Output the (X, Y) coordinate of the center of the cell containing the given text.  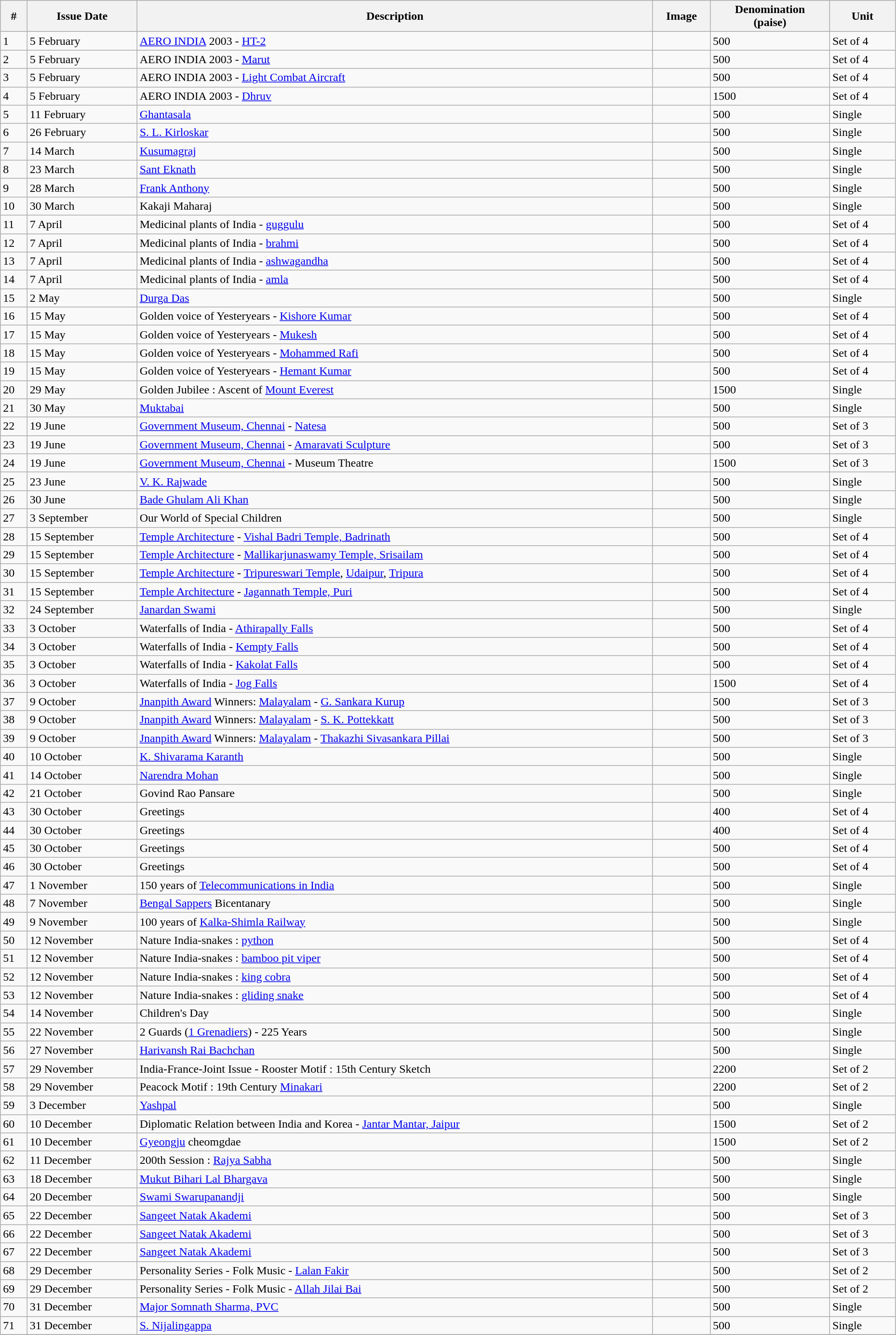
Waterfalls of India - Athirapally Falls (395, 628)
Medicinal plants of India - ashwagandha (395, 261)
66 (14, 1234)
S. L. Kirloskar (395, 133)
27 (14, 518)
30 (14, 573)
26 (14, 499)
Mukut Bihari Lal Bhargava (395, 1179)
29 (14, 555)
Govind Rao Pansare (395, 793)
40 (14, 756)
16 (14, 316)
52 (14, 977)
Frank Anthony (395, 188)
Image (682, 16)
AERO INDIA 2003 - HT-2 (395, 41)
Denomination(paise) (770, 16)
46 (14, 867)
5 (14, 114)
Bengal Sappers Bicentanary (395, 903)
3 (14, 78)
Gyeongju cheomgdae (395, 1142)
22 November (82, 1032)
18 December (82, 1179)
Issue Date (82, 16)
45 (14, 849)
30 May (82, 408)
11 December (82, 1160)
Golden voice of Yesteryears - Mukesh (395, 335)
67 (14, 1252)
3 December (82, 1105)
Waterfalls of India - Kakolat Falls (395, 665)
Government Museum, Chennai - Museum Theatre (395, 463)
47 (14, 885)
Peacock Motif : 19th Century Minakari (395, 1087)
Nature India-snakes : bamboo pit viper (395, 958)
30 March (82, 206)
2 May (82, 298)
6 (14, 133)
12 (14, 243)
30 June (82, 499)
59 (14, 1105)
38 (14, 720)
7 (14, 151)
21 October (82, 793)
64 (14, 1197)
Major Somnath Sharma, PVC (395, 1307)
29 May (82, 390)
Waterfalls of India - Jog Falls (395, 683)
14 October (82, 775)
26 February (82, 133)
Ghantasala (395, 114)
23 March (82, 169)
14 (14, 280)
9 (14, 188)
58 (14, 1087)
61 (14, 1142)
27 November (82, 1050)
4 (14, 96)
Jnanpith Award Winners: Malayalam - Thakazhi Sivasankara Pillai (395, 738)
56 (14, 1050)
21 (14, 408)
31 (14, 592)
37 (14, 701)
20 December (82, 1197)
Personality Series - Folk Music - Allah Jilai Bai (395, 1289)
9 November (82, 922)
28 March (82, 188)
Kusumagraj (395, 151)
Narendra Mohan (395, 775)
Diplomatic Relation between India and Korea - Jantar Mantar, Jaipur (395, 1124)
65 (14, 1215)
55 (14, 1032)
8 (14, 169)
India-France-Joint Issue - Rooster Motif : 15th Century Sketch (395, 1068)
Medicinal plants of India - brahmi (395, 243)
3 September (82, 518)
Golden voice of Yesteryears - Mohammed Rafi (395, 353)
11 February (82, 114)
Jnanpith Award Winners: Malayalam - G. Sankara Kurup (395, 701)
62 (14, 1160)
18 (14, 353)
28 (14, 537)
Harivansh Rai Bachchan (395, 1050)
42 (14, 793)
7 November (82, 903)
1 (14, 41)
70 (14, 1307)
41 (14, 775)
44 (14, 830)
33 (14, 628)
Medicinal plants of India - guggulu (395, 224)
39 (14, 738)
Waterfalls of India - Kempty Falls (395, 647)
13 (14, 261)
14 November (82, 1013)
AERO INDIA 2003 - Dhruv (395, 96)
69 (14, 1289)
51 (14, 958)
Swami Swarupanandji (395, 1197)
Our World of Special Children (395, 518)
1 November (82, 885)
57 (14, 1068)
32 (14, 610)
100 years of Kalka-Shimla Railway (395, 922)
Muktabai (395, 408)
Medicinal plants of India - amla (395, 280)
Children's Day (395, 1013)
49 (14, 922)
48 (14, 903)
43 (14, 811)
AERO INDIA 2003 - Light Combat Aircraft (395, 78)
63 (14, 1179)
71 (14, 1325)
Nature India-snakes : python (395, 940)
23 June (82, 481)
Golden voice of Yesteryears - Hemant Kumar (395, 371)
23 (14, 445)
2 (14, 59)
24 (14, 463)
# (14, 16)
Temple Architecture - Mallikarjunaswamy Temple, Srisailam (395, 555)
Jnanpith Award Winners: Malayalam - S. K. Pottekkatt (395, 720)
10 October (82, 756)
68 (14, 1270)
AERO INDIA 2003 - Marut (395, 59)
Bade Ghulam Ali Khan (395, 499)
Golden voice of Yesteryears - Kishore Kumar (395, 316)
Personality Series - Folk Music - Lalan Fakir (395, 1270)
24 September (82, 610)
Government Museum, Chennai - Natesa (395, 426)
Temple Architecture - Vishal Badri Temple, Badrinath (395, 537)
Nature India-snakes : gliding snake (395, 995)
S. Nijalingappa (395, 1325)
Temple Architecture - Jagannath Temple, Puri (395, 592)
Durga Das (395, 298)
Nature India-snakes : king cobra (395, 977)
K. Shivarama Karanth (395, 756)
150 years of Telecommunications in India (395, 885)
Kakaji Maharaj (395, 206)
V. K. Rajwade (395, 481)
200th Session : Rajya Sabha (395, 1160)
54 (14, 1013)
Sant Eknath (395, 169)
Government Museum, Chennai - Amaravati Sculpture (395, 445)
Golden Jubilee : Ascent of Mount Everest (395, 390)
Description (395, 16)
2 Guards (1 Grenadiers) - 225 Years (395, 1032)
17 (14, 335)
15 (14, 298)
34 (14, 647)
22 (14, 426)
25 (14, 481)
10 (14, 206)
53 (14, 995)
11 (14, 224)
Temple Architecture - Tripureswari Temple, Udaipur, Tripura (395, 573)
19 (14, 371)
35 (14, 665)
Janardan Swami (395, 610)
50 (14, 940)
60 (14, 1124)
36 (14, 683)
Unit (862, 16)
20 (14, 390)
14 March (82, 151)
Yashpal (395, 1105)
